Find where the given text appears and provide that cell's center as (x, y) coordinate. 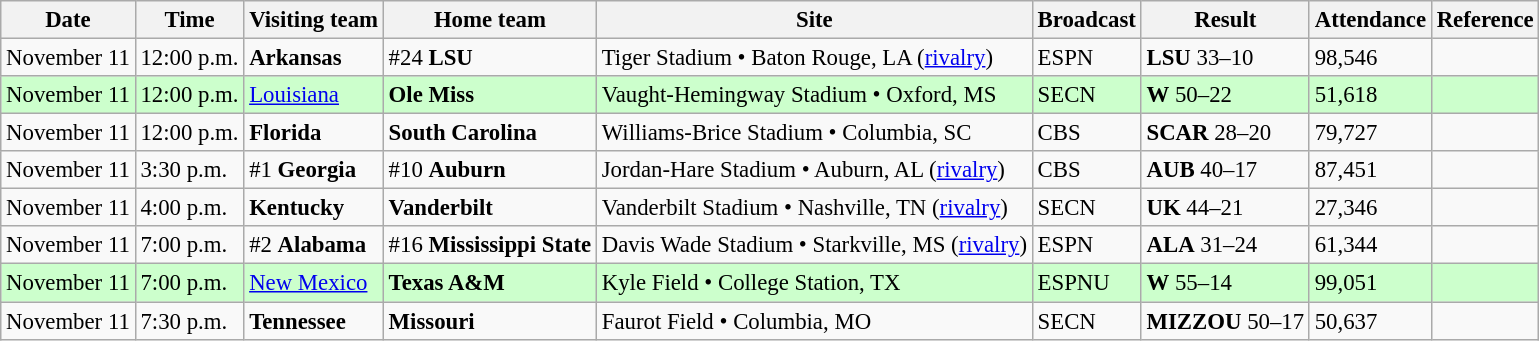
South Carolina (490, 133)
ALA 31–24 (1225, 245)
UK 44–21 (1225, 208)
Date (68, 20)
Jordan-Hare Stadium • Auburn, AL (rivalry) (814, 170)
#16 Mississippi State (490, 245)
Visiting team (314, 20)
Kyle Field • College Station, TX (814, 283)
New Mexico (314, 283)
Kentucky (314, 208)
Vanderbilt (490, 208)
AUB 40–17 (1225, 170)
Vanderbilt Stadium • Nashville, TN (rivalry) (814, 208)
Time (190, 20)
W 55–14 (1225, 283)
79,727 (1370, 133)
W 50–22 (1225, 95)
Texas A&M (490, 283)
#1 Georgia (314, 170)
3:30 p.m. (190, 170)
Vaught-Hemingway Stadium • Oxford, MS (814, 95)
Tiger Stadium • Baton Rouge, LA (rivalry) (814, 58)
4:00 p.m. (190, 208)
Site (814, 20)
98,546 (1370, 58)
SCAR 28–20 (1225, 133)
61,344 (1370, 245)
Result (1225, 20)
MIZZOU 50–17 (1225, 321)
Davis Wade Stadium • Starkville, MS (rivalry) (814, 245)
#10 Auburn (490, 170)
99,051 (1370, 283)
87,451 (1370, 170)
Missouri (490, 321)
50,637 (1370, 321)
Broadcast (1086, 20)
#2 Alabama (314, 245)
Attendance (1370, 20)
Florida (314, 133)
Tennessee (314, 321)
Williams-Brice Stadium • Columbia, SC (814, 133)
Reference (1485, 20)
ESPNU (1086, 283)
LSU 33–10 (1225, 58)
Home team (490, 20)
#24 LSU (490, 58)
Arkansas (314, 58)
Faurot Field • Columbia, MO (814, 321)
7:30 p.m. (190, 321)
Louisiana (314, 95)
Ole Miss (490, 95)
51,618 (1370, 95)
27,346 (1370, 208)
